From the cell containing the given text, extract its center point as [x, y] coordinate. 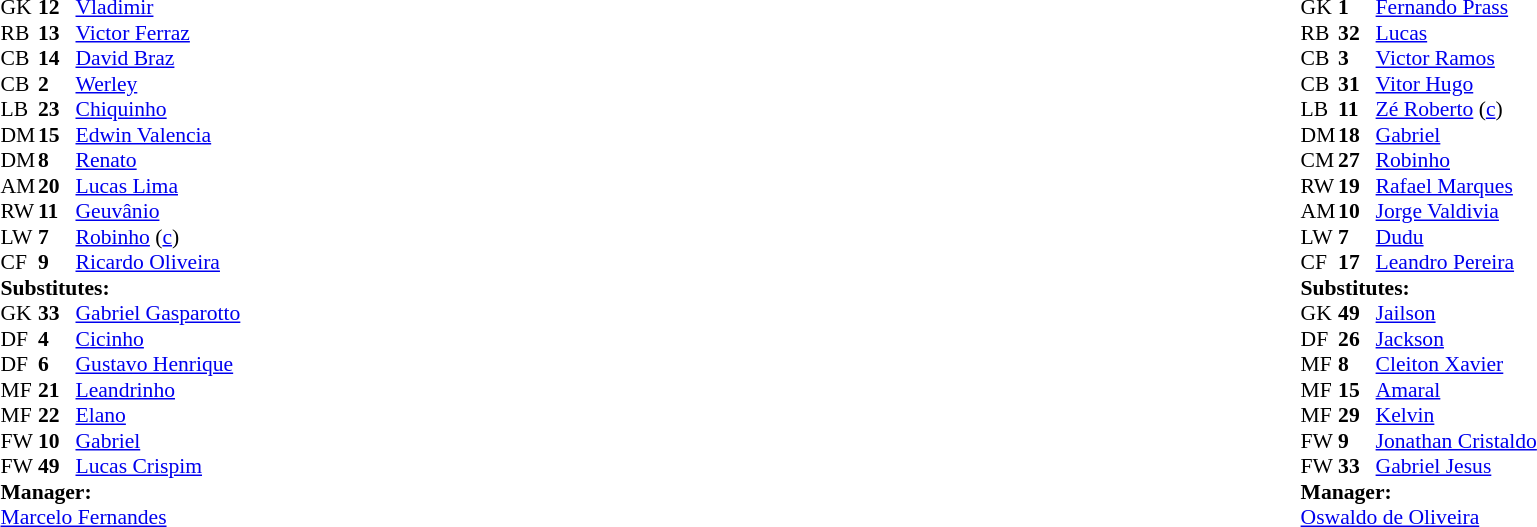
27 [1357, 161]
Elano [158, 415]
Cleiton Xavier [1456, 365]
Lucas Lima [158, 186]
Jonathan Cristaldo [1456, 441]
18 [1357, 135]
Edwin Valencia [158, 135]
19 [1357, 186]
4 [57, 339]
17 [1357, 263]
22 [57, 415]
Jorge Valdivia [1456, 211]
Robinho [1456, 161]
23 [57, 109]
Renato [158, 161]
Robinho (c) [158, 237]
Geuvânio [158, 211]
14 [57, 59]
21 [57, 390]
David Braz [158, 59]
Zé Roberto (c) [1456, 109]
32 [1357, 33]
Leandro Pereira [1456, 263]
Gabriel Gasparotto [158, 313]
26 [1357, 339]
13 [57, 33]
Cicinho [158, 339]
Rafael Marques [1456, 186]
Chiquinho [158, 109]
Werley [158, 84]
Lucas Crispim [158, 467]
6 [57, 365]
Vitor Hugo [1456, 84]
2 [57, 84]
Dudu [1456, 237]
Kelvin [1456, 415]
29 [1357, 415]
Victor Ferraz [158, 33]
Ricardo Oliveira [158, 263]
Gustavo Henrique [158, 365]
Jackson [1456, 339]
Jailson [1456, 313]
20 [57, 186]
Amaral [1456, 390]
3 [1357, 59]
Victor Ramos [1456, 59]
Lucas [1456, 33]
CM [1320, 161]
Leandrinho [158, 390]
31 [1357, 84]
Gabriel Jesus [1456, 467]
